Locate the cell with the specified text and output its (x, y) center coordinate. 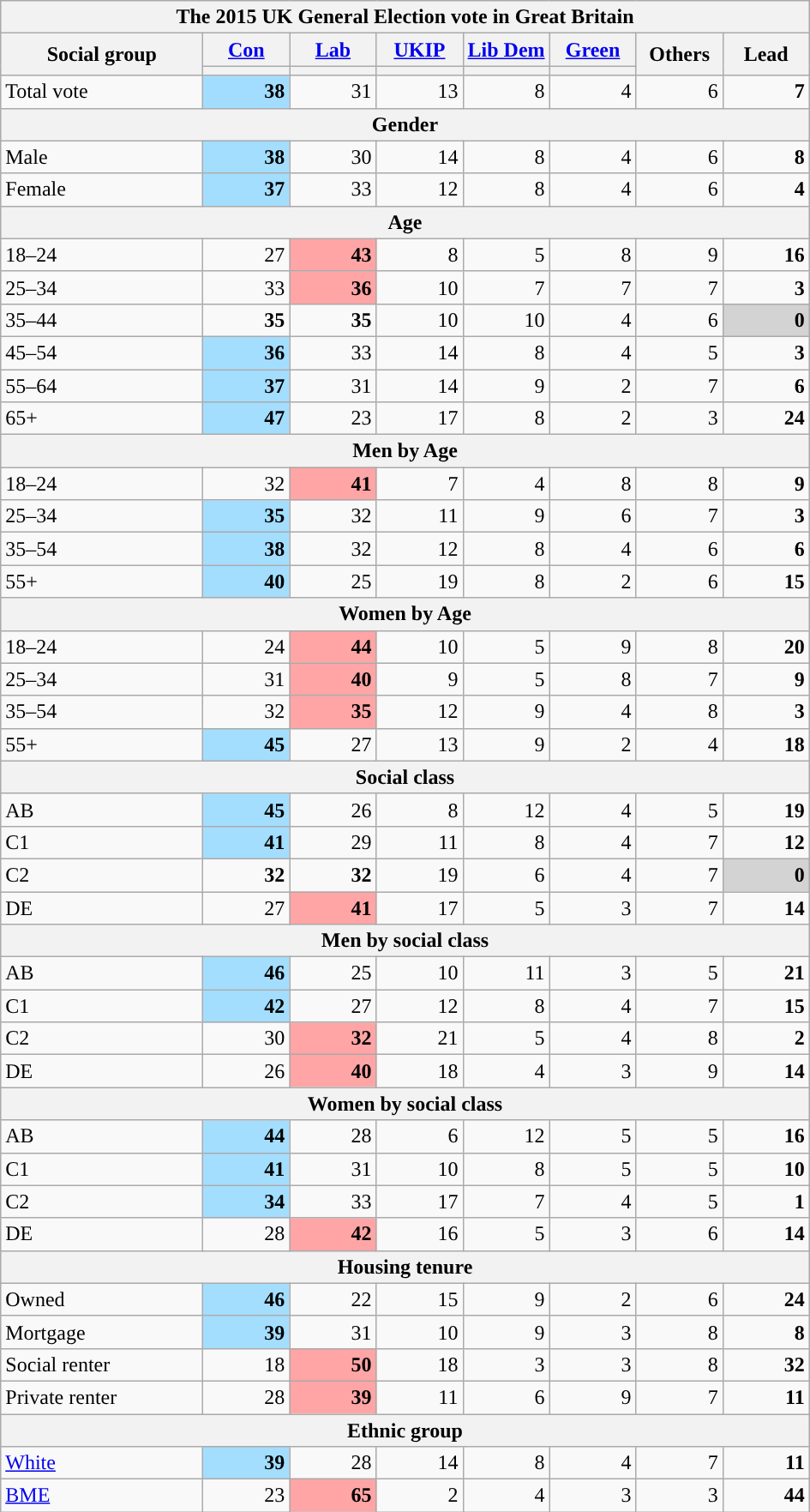
45–54 (102, 352)
Lab (333, 50)
65 (333, 1496)
47 (247, 419)
Others (679, 55)
55–64 (102, 385)
Private renter (102, 1397)
29 (333, 842)
50 (333, 1364)
UKIP (420, 50)
Social class (405, 777)
Ethnic group (405, 1430)
Green (593, 50)
Social renter (102, 1364)
22 (333, 1299)
Men by Age (405, 451)
Age (405, 222)
Women by Age (405, 614)
Owned (102, 1299)
Men by social class (405, 941)
34 (247, 1202)
43 (333, 255)
35–44 (102, 320)
The 2015 UK General Election vote in Great Britain (405, 17)
Lead (766, 55)
Lib Dem (506, 50)
Social group (102, 55)
Housing tenure (405, 1267)
Female (102, 190)
Male (102, 157)
White (102, 1463)
20 (766, 647)
Mortgage (102, 1332)
Total vote (102, 92)
BME (102, 1496)
65+ (102, 419)
1 (766, 1202)
Con (247, 50)
Gender (405, 124)
Women by social class (405, 1104)
